Pinpoint the cell where the given text exists, returning its [x, y] midpoint coordinate. 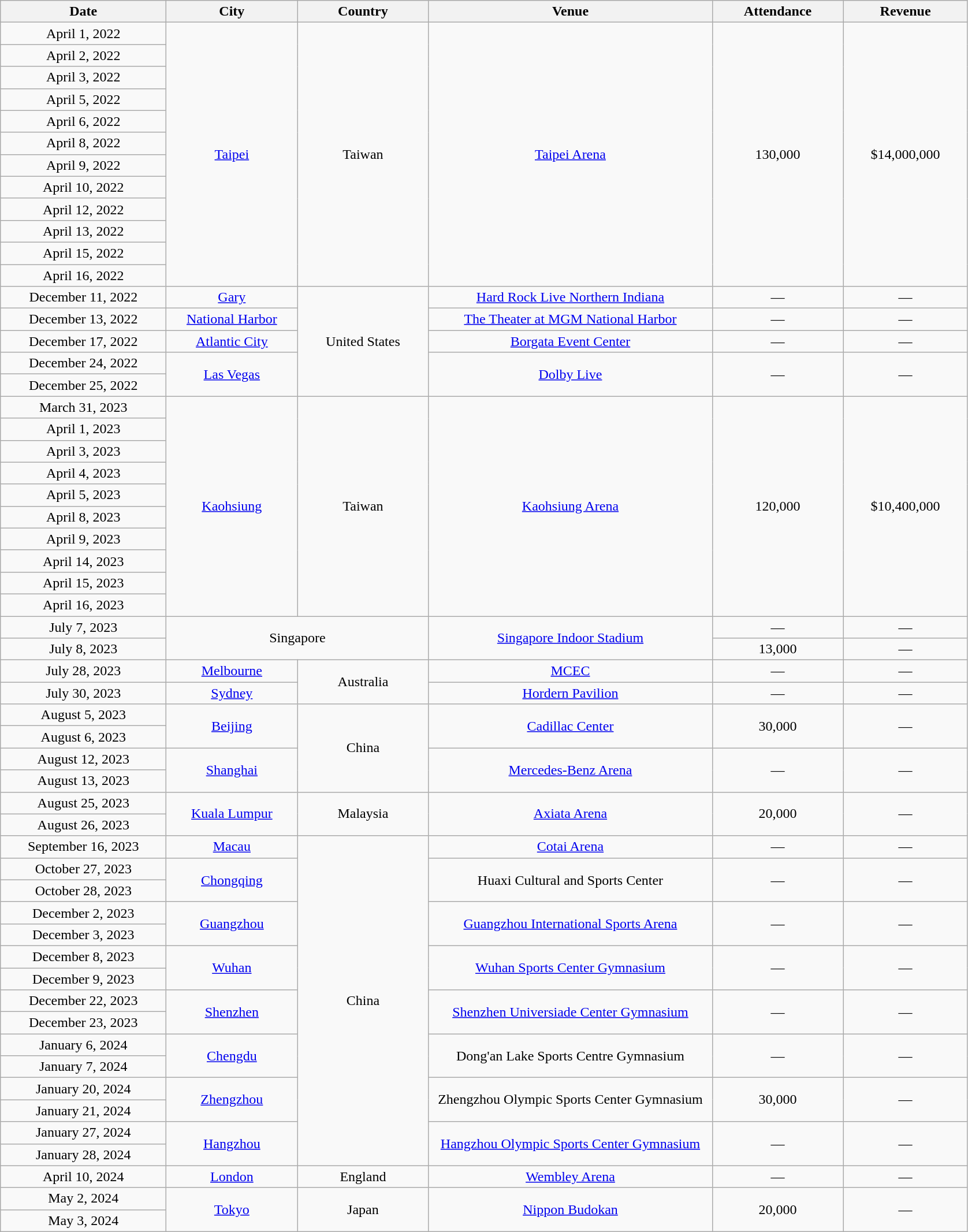
December 17, 2022 [83, 341]
July 7, 2023 [83, 627]
Shanghai [232, 770]
Venue [571, 12]
March 31, 2023 [83, 407]
Wembley Arena [571, 1177]
Mercedes-Benz Arena [571, 770]
October 27, 2023 [83, 869]
Singapore Indoor Stadium [571, 638]
Gary [232, 297]
April 15, 2023 [83, 583]
Dolby Live [571, 374]
Las Vegas [232, 374]
April 5, 2023 [83, 495]
Taipei [232, 155]
Cotai Arena [571, 847]
May 2, 2024 [83, 1198]
August 25, 2023 [83, 803]
September 16, 2023 [83, 847]
July 30, 2023 [83, 693]
January 28, 2024 [83, 1155]
July 8, 2023 [83, 649]
Nippon Budokan [571, 1209]
April 1, 2022 [83, 34]
United States [363, 341]
Huaxi Cultural and Sports Center [571, 880]
Macau [232, 847]
Cadillac Center [571, 726]
April 6, 2022 [83, 121]
August 12, 2023 [83, 759]
April 9, 2022 [83, 165]
April 16, 2023 [83, 605]
April 1, 2023 [83, 429]
Zhengzhou [232, 1100]
Tokyo [232, 1209]
April 13, 2022 [83, 231]
Singapore [297, 638]
August 5, 2023 [83, 715]
Malaysia [363, 814]
December 9, 2023 [83, 979]
Beijing [232, 726]
130,000 [777, 155]
Chengdu [232, 1056]
April 16, 2022 [83, 276]
Melbourne [232, 671]
Sydney [232, 693]
Revenue [906, 12]
120,000 [777, 506]
December 22, 2023 [83, 1001]
April 12, 2022 [83, 209]
13,000 [777, 649]
London [232, 1177]
April 14, 2023 [83, 561]
August 6, 2023 [83, 737]
October 28, 2023 [83, 891]
April 4, 2023 [83, 473]
April 8, 2023 [83, 517]
Taipei Arena [571, 155]
Wuhan Sports Center Gymnasium [571, 967]
July 28, 2023 [83, 671]
May 3, 2024 [83, 1220]
Hard Rock Live Northern Indiana [571, 297]
January 6, 2024 [83, 1045]
Country [363, 12]
January 20, 2024 [83, 1089]
April 3, 2022 [83, 77]
April 3, 2023 [83, 451]
Australia [363, 682]
April 9, 2023 [83, 539]
Attendance [777, 12]
The Theater at MGM National Harbor [571, 319]
December 24, 2022 [83, 363]
April 8, 2022 [83, 143]
April 10, 2024 [83, 1177]
Axiata Arena [571, 814]
Hangzhou [232, 1144]
$10,400,000 [906, 506]
April 2, 2022 [83, 55]
Wuhan [232, 967]
January 27, 2024 [83, 1133]
Date [83, 12]
National Harbor [232, 319]
Kaohsiung Arena [571, 506]
January 21, 2024 [83, 1111]
Guangzhou International Sports Arena [571, 924]
December 2, 2023 [83, 913]
April 15, 2022 [83, 253]
Hangzhou Olympic Sports Center Gymnasium [571, 1144]
December 13, 2022 [83, 319]
England [363, 1177]
December 23, 2023 [83, 1023]
Shenzhen Universiade Center Gymnasium [571, 1012]
$14,000,000 [906, 155]
December 11, 2022 [83, 297]
Japan [363, 1209]
Borgata Event Center [571, 341]
August 13, 2023 [83, 781]
Chongqing [232, 880]
Kuala Lumpur [232, 814]
Hordern Pavilion [571, 693]
City [232, 12]
April 10, 2022 [83, 187]
Guangzhou [232, 924]
MCEC [571, 671]
August 26, 2023 [83, 825]
Dong'an Lake Sports Centre Gymnasium [571, 1056]
Kaohsiung [232, 506]
Atlantic City [232, 341]
April 5, 2022 [83, 99]
Zhengzhou Olympic Sports Center Gymnasium [571, 1100]
December 8, 2023 [83, 956]
Shenzhen [232, 1012]
December 3, 2023 [83, 935]
January 7, 2024 [83, 1067]
December 25, 2022 [83, 385]
